Scan for the cell matching the given text and deliver its (X, Y) coordinate at center. 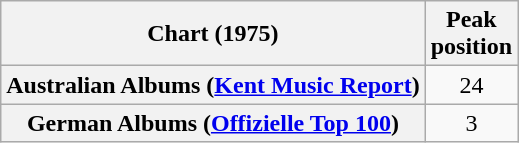
Peakposition (471, 34)
Chart (1975) (213, 34)
3 (471, 123)
24 (471, 85)
German Albums (Offizielle Top 100) (213, 123)
Australian Albums (Kent Music Report) (213, 85)
